Identify which cell holds the provided text, then report its [x, y] central coordinate. 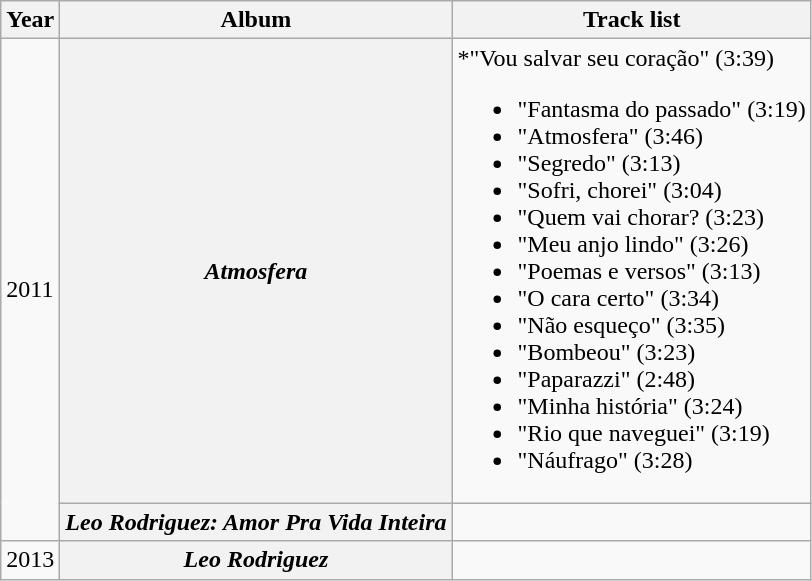
2013 [30, 560]
2011 [30, 290]
Track list [632, 20]
Year [30, 20]
Album [256, 20]
Leo Rodriguez [256, 560]
Atmosfera [256, 271]
Leo Rodriguez: Amor Pra Vida Inteira [256, 522]
